Output the [x, y] coordinate of the center of the cell containing the given text.  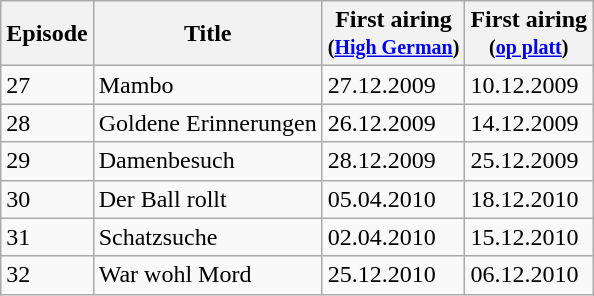
First airing(High German) [394, 34]
27.12.2009 [394, 85]
32 [47, 275]
29 [47, 161]
Episode [47, 34]
10.12.2009 [529, 85]
06.12.2010 [529, 275]
02.04.2010 [394, 237]
Title [208, 34]
Der Ball rollt [208, 199]
25.12.2010 [394, 275]
25.12.2009 [529, 161]
28 [47, 123]
31 [47, 237]
Goldene Erinnerungen [208, 123]
27 [47, 85]
War wohl Mord [208, 275]
14.12.2009 [529, 123]
05.04.2010 [394, 199]
Damenbesuch [208, 161]
First airing(op platt) [529, 34]
15.12.2010 [529, 237]
26.12.2009 [394, 123]
30 [47, 199]
Mambo [208, 85]
28.12.2009 [394, 161]
18.12.2010 [529, 199]
Schatzsuche [208, 237]
